Identify which cell holds the provided text, then report its (X, Y) central coordinate. 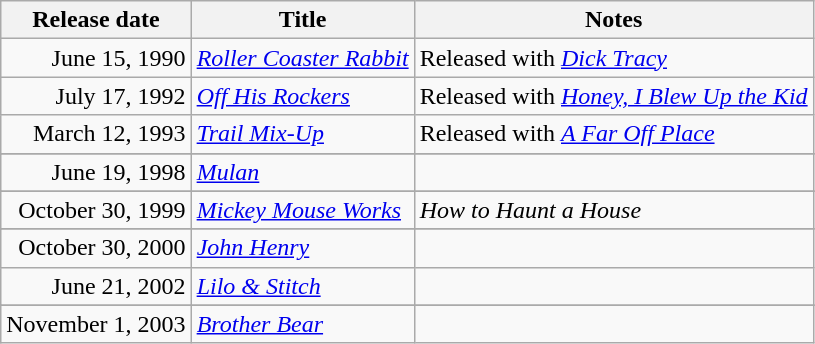
Off His Rockers (302, 96)
June 19, 1998 (96, 172)
John Henry (302, 248)
October 30, 2000 (96, 248)
Notes (614, 20)
Brother Bear (302, 324)
How to Haunt a House (614, 210)
November 1, 2003 (96, 324)
Mickey Mouse Works (302, 210)
Trail Mix-Up (302, 134)
Release date (96, 20)
Roller Coaster Rabbit (302, 58)
June 21, 2002 (96, 286)
Mulan (302, 172)
Released with A Far Off Place (614, 134)
Title (302, 20)
Lilo & Stitch (302, 286)
Released with Dick Tracy (614, 58)
October 30, 1999 (96, 210)
March 12, 1993 (96, 134)
Released with Honey, I Blew Up the Kid (614, 96)
June 15, 1990 (96, 58)
July 17, 1992 (96, 96)
